Capture the cell that displays the provided text and extract its (X, Y) central coordinate. 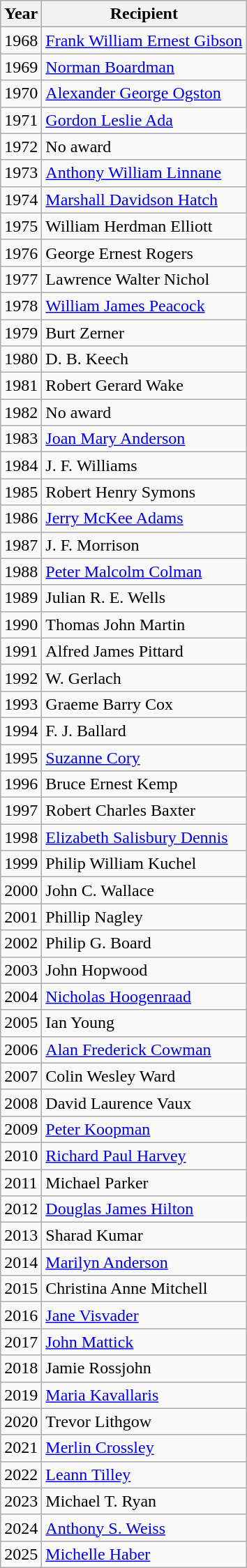
1991 (21, 651)
1984 (21, 465)
1972 (21, 147)
F. J. Ballard (144, 731)
Year (21, 14)
1979 (21, 333)
1983 (21, 439)
2018 (21, 1368)
1996 (21, 784)
Alan Frederick Cowman (144, 1050)
2021 (21, 1448)
John C. Wallace (144, 890)
Sharad Kumar (144, 1236)
Lawrence Walter Nichol (144, 279)
2007 (21, 1076)
1998 (21, 837)
Frank William Ernest Gibson (144, 40)
1986 (21, 518)
J. F. Morrison (144, 545)
Colin Wesley Ward (144, 1076)
Julian R. E. Wells (144, 598)
1977 (21, 279)
2023 (21, 1501)
William James Peacock (144, 306)
2008 (21, 1103)
2004 (21, 996)
Phillip Nagley (144, 917)
Thomas John Martin (144, 625)
2013 (21, 1236)
1987 (21, 545)
John Hopwood (144, 970)
David Laurence Vaux (144, 1103)
1985 (21, 492)
Robert Henry Symons (144, 492)
2024 (21, 1528)
2011 (21, 1183)
1990 (21, 625)
1968 (21, 40)
Maria Kavallaris (144, 1395)
Elizabeth Salisbury Dennis (144, 837)
Anthony William Linnane (144, 173)
Trevor Lithgow (144, 1421)
Ian Young (144, 1023)
Jerry McKee Adams (144, 518)
Michelle Haber (144, 1554)
1976 (21, 253)
2014 (21, 1262)
John Mattick (144, 1342)
J. F. Williams (144, 465)
1975 (21, 226)
2009 (21, 1129)
2020 (21, 1421)
Alfred James Pittard (144, 651)
William Herdman Elliott (144, 226)
2000 (21, 890)
Suzanne Cory (144, 757)
Anthony S. Weiss (144, 1528)
Douglas James Hilton (144, 1209)
Michael T. Ryan (144, 1501)
Merlin Crossley (144, 1448)
1980 (21, 359)
1988 (21, 572)
2022 (21, 1474)
2012 (21, 1209)
2010 (21, 1156)
1970 (21, 94)
2003 (21, 970)
1999 (21, 864)
1971 (21, 120)
Jamie Rossjohn (144, 1368)
2002 (21, 943)
1992 (21, 678)
2016 (21, 1315)
2025 (21, 1554)
2005 (21, 1023)
2006 (21, 1050)
1993 (21, 704)
2015 (21, 1289)
Alexander George Ogston (144, 94)
Peter Koopman (144, 1129)
Christina Anne Mitchell (144, 1289)
Marilyn Anderson (144, 1262)
1997 (21, 811)
Norman Boardman (144, 67)
2017 (21, 1342)
Gordon Leslie Ada (144, 120)
Michael Parker (144, 1183)
Marshall Davidson Hatch (144, 200)
1994 (21, 731)
1981 (21, 386)
Bruce Ernest Kemp (144, 784)
1974 (21, 200)
2019 (21, 1395)
1978 (21, 306)
Burt Zerner (144, 333)
Robert Charles Baxter (144, 811)
Philip G. Board (144, 943)
1973 (21, 173)
W. Gerlach (144, 678)
Peter Malcolm Colman (144, 572)
1989 (21, 598)
Joan Mary Anderson (144, 439)
Recipient (144, 14)
Richard Paul Harvey (144, 1156)
1982 (21, 412)
Nicholas Hoogenraad (144, 996)
Leann Tilley (144, 1474)
Graeme Barry Cox (144, 704)
1995 (21, 757)
1969 (21, 67)
George Ernest Rogers (144, 253)
Robert Gerard Wake (144, 386)
2001 (21, 917)
D. B. Keech (144, 359)
Philip William Kuchel (144, 864)
Jane Visvader (144, 1315)
